Extract the [x, y] coordinate from the center of the cell holding the provided text.  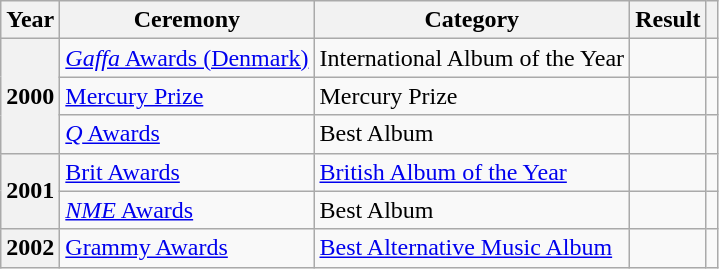
Q Awards [187, 134]
Gaffa Awards (Denmark) [187, 58]
Ceremony [187, 20]
Result [668, 20]
Grammy Awards [187, 248]
2000 [30, 96]
Best Alternative Music Album [472, 248]
Category [472, 20]
Brit Awards [187, 172]
International Album of the Year [472, 58]
2002 [30, 248]
2001 [30, 191]
British Album of the Year [472, 172]
Year [30, 20]
NME Awards [187, 210]
